Find where the given text appears and provide that cell's center as [x, y] coordinate. 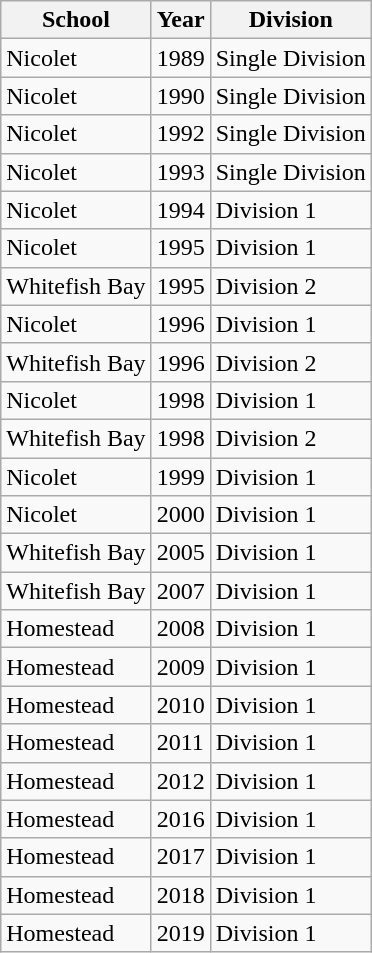
2011 [180, 743]
2000 [180, 515]
1989 [180, 58]
2012 [180, 781]
2007 [180, 591]
1993 [180, 172]
2005 [180, 553]
1999 [180, 477]
Division [290, 20]
2010 [180, 705]
1994 [180, 210]
2016 [180, 819]
2017 [180, 857]
2019 [180, 933]
2009 [180, 667]
2008 [180, 629]
1990 [180, 96]
School [76, 20]
Year [180, 20]
2018 [180, 895]
1992 [180, 134]
